From the cell containing the given text, extract its center point as [x, y] coordinate. 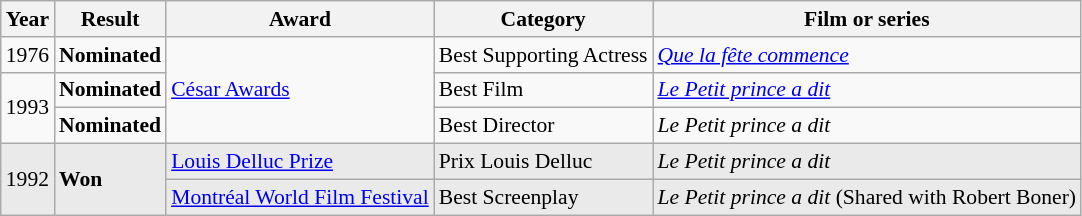
Que la fête commence [868, 55]
Category [544, 19]
Result [110, 19]
Best Film [544, 90]
Prix Louis Delluc [544, 162]
Won [110, 180]
Montréal World Film Festival [300, 197]
Best Screenplay [544, 197]
Le Petit prince a dit (Shared with Robert Boner) [868, 197]
Award [300, 19]
Year [28, 19]
Louis Delluc Prize [300, 162]
César Awards [300, 90]
1992 [28, 180]
1976 [28, 55]
1993 [28, 108]
Best Supporting Actress [544, 55]
Film or series [868, 19]
Best Director [544, 126]
